Scan for the cell matching the given text and deliver its [x, y] coordinate at center. 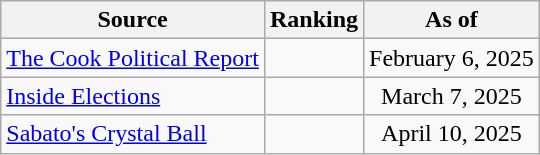
Ranking [314, 20]
As of [452, 20]
Source [133, 20]
The Cook Political Report [133, 58]
February 6, 2025 [452, 58]
April 10, 2025 [452, 134]
March 7, 2025 [452, 96]
Sabato's Crystal Ball [133, 134]
Inside Elections [133, 96]
